Return the (x, y) coordinate for the center point of the cell that contains the specified text.  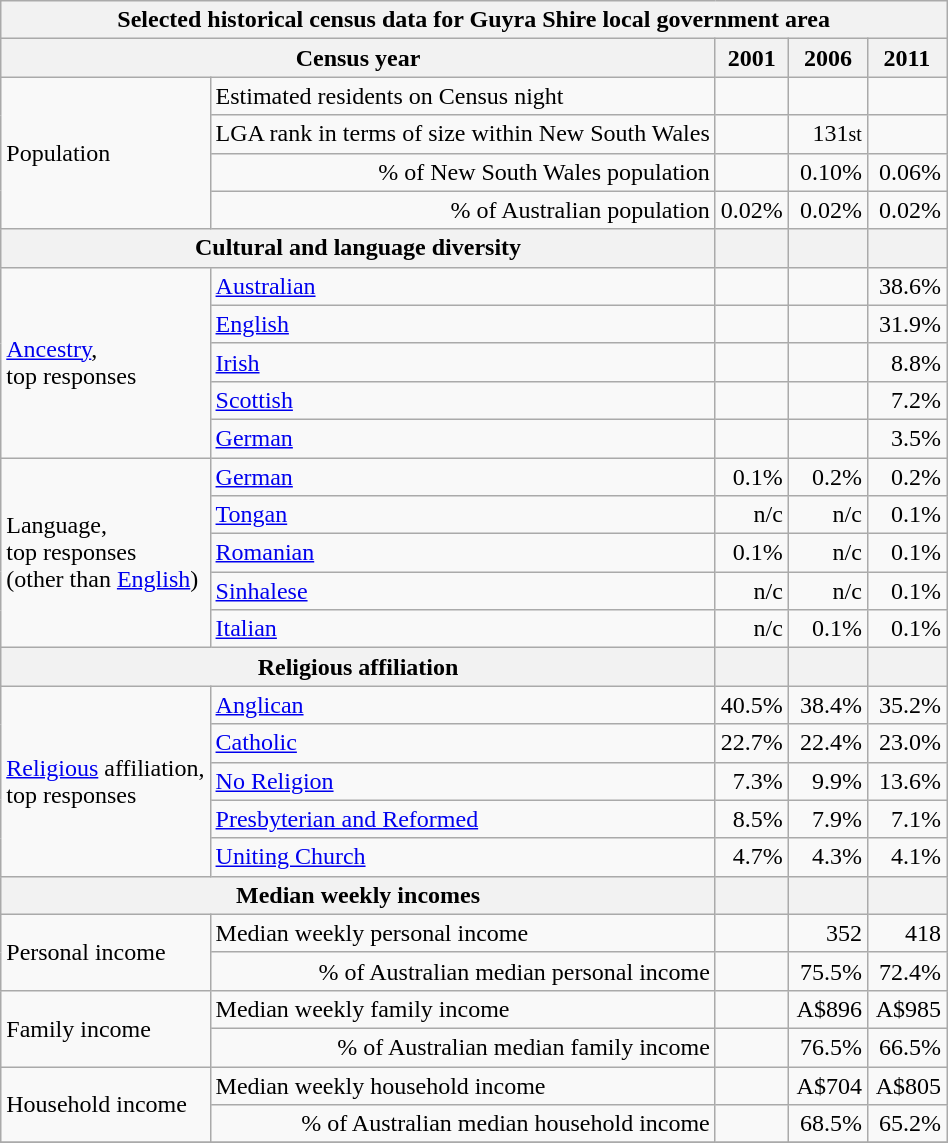
Population (106, 153)
LGA rank in terms of size within New South Wales (462, 134)
38.4% (828, 705)
7.1% (906, 819)
7.3% (752, 781)
English (462, 324)
7.9% (828, 819)
4.7% (752, 857)
Irish (462, 362)
Religious affiliation (358, 667)
4.3% (828, 857)
40.5% (752, 705)
0.06% (906, 172)
Census year (358, 58)
13.6% (906, 781)
A$896 (828, 1009)
35.2% (906, 705)
22.7% (752, 743)
% of New South Wales population (462, 172)
% of Australian median personal income (462, 971)
Ancestry,top responses (106, 362)
Australian (462, 286)
Scottish (462, 400)
Anglican (462, 705)
65.2% (906, 1124)
Median weekly personal income (462, 933)
68.5% (828, 1124)
9.9% (828, 781)
131st (828, 134)
Presbyterian and Reformed (462, 819)
352 (828, 933)
Median weekly incomes (358, 895)
66.5% (906, 1047)
23.0% (906, 743)
Estimated residents on Census night (462, 96)
2001 (752, 58)
Personal income (106, 952)
% of Australian median household income (462, 1124)
4.1% (906, 857)
0.10% (828, 172)
76.5% (828, 1047)
8.5% (752, 819)
% of Australian median family income (462, 1047)
7.2% (906, 400)
75.5% (828, 971)
2006 (828, 58)
Tongan (462, 515)
2011 (906, 58)
Family income (106, 1028)
A$985 (906, 1009)
Language,top responses(other than English) (106, 553)
A$805 (906, 1085)
No Religion (462, 781)
Catholic (462, 743)
38.6% (906, 286)
22.4% (828, 743)
Selected historical census data for Guyra Shire local government area (474, 20)
Religious affiliation,top responses (106, 781)
Italian (462, 629)
418 (906, 933)
3.5% (906, 438)
Uniting Church (462, 857)
31.9% (906, 324)
8.8% (906, 362)
Sinhalese (462, 591)
Cultural and language diversity (358, 248)
72.4% (906, 971)
A$704 (828, 1085)
Romanian (462, 553)
Median weekly household income (462, 1085)
Household income (106, 1104)
% of Australian population (462, 210)
Median weekly family income (462, 1009)
